Identify which cell holds the provided text, then report its [x, y] central coordinate. 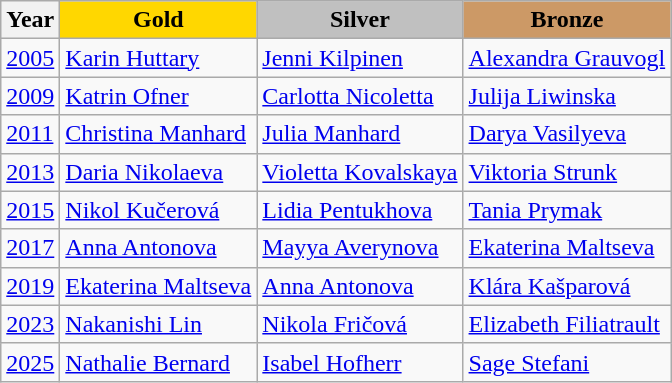
Mayya Averynova [360, 248]
Year [30, 20]
2017 [30, 248]
Nathalie Bernard [158, 362]
Alexandra Grauvogl [567, 58]
Nikol Kučerová [158, 210]
Viktoria Strunk [567, 172]
Silver [360, 20]
Sage Stefani [567, 362]
Lidia Pentukhova [360, 210]
Katrin Ofner [158, 96]
Karin Huttary [158, 58]
2005 [30, 58]
2023 [30, 324]
2025 [30, 362]
Violetta Kovalskaya [360, 172]
Jenni Kilpinen [360, 58]
Nikola Fričová [360, 324]
2013 [30, 172]
2019 [30, 286]
Tania Prymak [567, 210]
2009 [30, 96]
Christina Manhard [158, 134]
Carlotta Nicoletta [360, 96]
2015 [30, 210]
Daria Nikolaeva [158, 172]
Isabel Hofherr [360, 362]
Julia Manhard [360, 134]
Nakanishi Lin [158, 324]
Gold [158, 20]
Darya Vasilyeva [567, 134]
Bronze [567, 20]
2011 [30, 134]
Klára Kašparová [567, 286]
Julija Liwinska [567, 96]
Elizabeth Filiatrault [567, 324]
